Return (X, Y) of the center of cell containing provided text 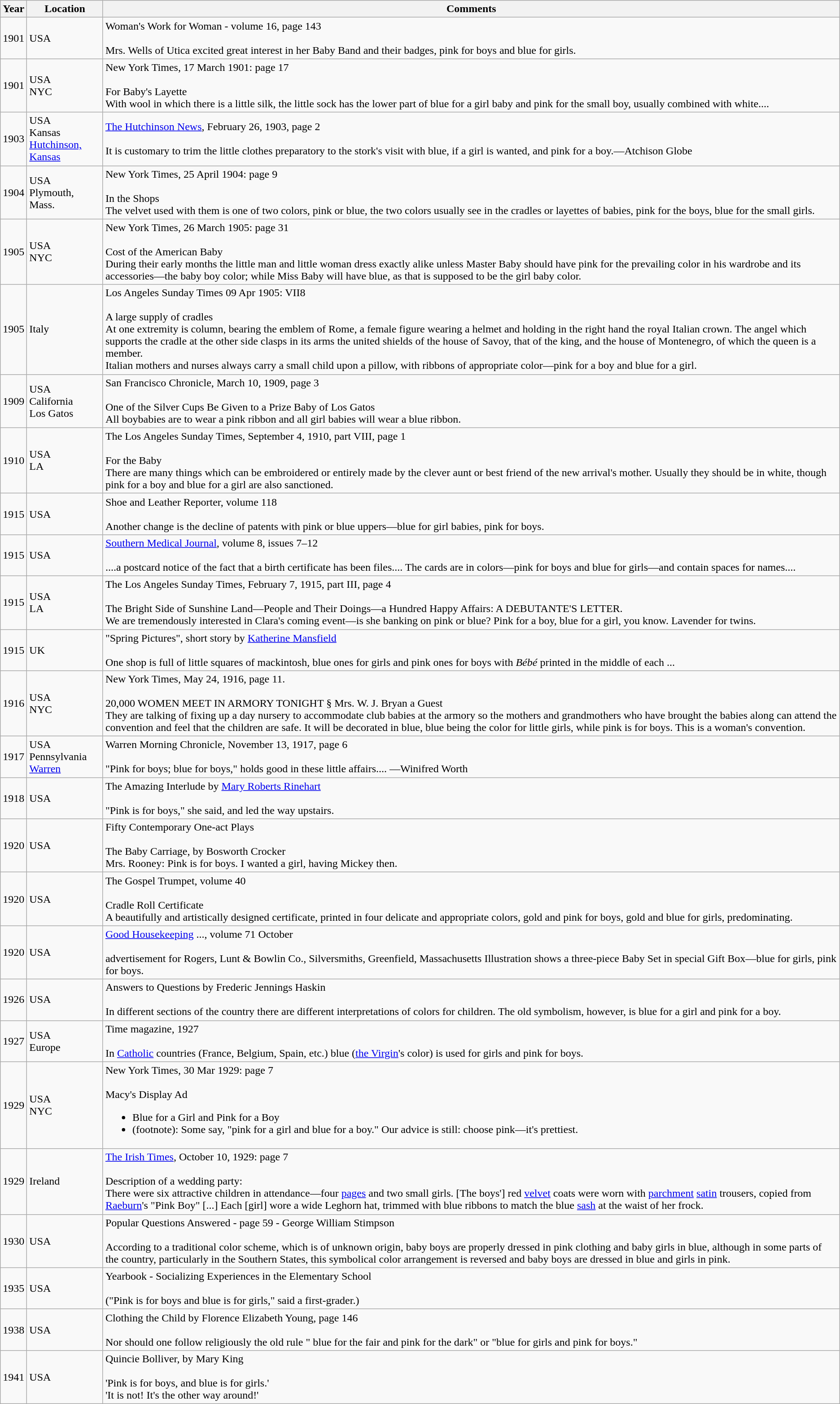
USAPlymouth,Mass. (65, 192)
1904 (13, 192)
1930 (13, 1241)
USAPennsylvaniaWarren (65, 757)
1926 (13, 1000)
Italy (65, 329)
Fifty Contemporary One-act Plays The Baby Carriage, by Bosworth Crocker Mrs. Rooney: Pink is for boys. I wanted a girl, having Mickey then. (471, 845)
1941 (13, 1377)
USACaliforniaLos Gatos (65, 401)
USAEurope (65, 1041)
1916 (13, 704)
USAKansasHutchinson, Kansas (65, 139)
1935 (13, 1288)
Shoe and Leather Reporter, volume 118 Another change is the decline of patents with pink or blue uppers—blue for girl babies, pink for boys. (471, 514)
Comments (471, 9)
1909 (13, 401)
Warren Morning Chronicle, November 13, 1917, page 6"Pink for boys; blue for boys," holds good in these little affairs.... —Winifred Worth (471, 757)
Time magazine, 1927 In Catholic countries (France, Belgium, Spain, etc.) blue (the Virgin's color) is used for girls and pink for boys. (471, 1041)
Quincie Bolliver, by Mary King'Pink is for boys, and blue is for girls.' 'It is not! It's the other way around!' (471, 1377)
UK (65, 650)
1917 (13, 757)
Year (13, 9)
Location (65, 9)
Ireland (65, 1181)
The Amazing Interlude by Mary Roberts Rinehart "Pink is for boys," she said, and led the way upstairs. (471, 798)
Yearbook - Socializing Experiences in the Elementary School("Pink is for boys and blue is for girls," said a first-grader.) (471, 1288)
1910 (13, 460)
1903 (13, 139)
1918 (13, 798)
1927 (13, 1041)
1938 (13, 1330)
